Scan for the cell matching the given text and deliver its [X, Y] coordinate at center. 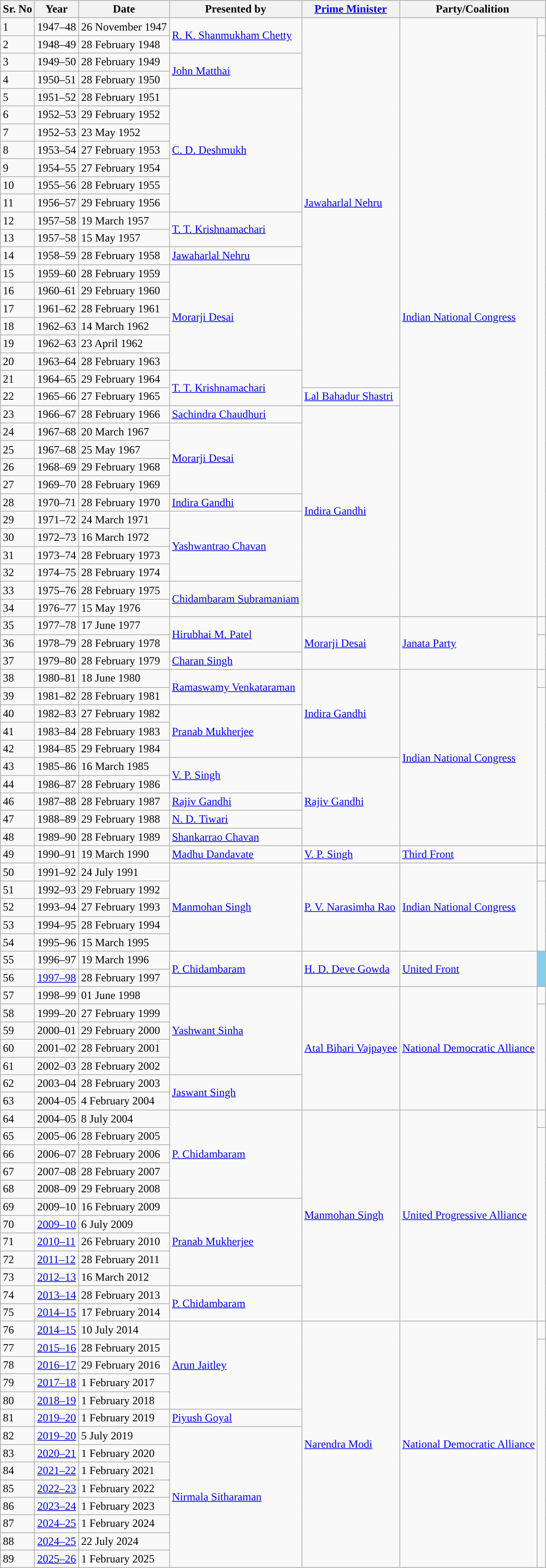
2013–14 [56, 1295]
Sr. No [18, 9]
2015–16 [56, 1348]
28 February 1963 [124, 361]
Piyush Goyal [235, 1418]
52 [18, 907]
17 [18, 309]
1980–81 [56, 678]
15 May 1976 [124, 608]
44 [18, 784]
1991–92 [56, 872]
77 [18, 1348]
19 March 1996 [124, 960]
Prime Minister [351, 9]
28 February 1969 [124, 484]
Chidambaram Subramaniam [235, 599]
28 [18, 502]
27 February 1999 [124, 1013]
Janata Party [469, 643]
Sachindra Chaudhuri [235, 414]
1 [18, 27]
P. V. Narasimha Rao [351, 907]
72 [18, 1259]
29 February 1988 [124, 819]
68 [18, 1189]
33 [18, 590]
1974–75 [56, 573]
34 [18, 608]
36 [18, 643]
16 February 2009 [124, 1207]
2020–21 [56, 1453]
28 February 2005 [124, 1136]
1977–78 [56, 626]
29 February 2016 [124, 1365]
25 May 1967 [124, 449]
1 February 2020 [124, 1453]
28 February 1955 [124, 185]
2010–11 [56, 1242]
29 February 1984 [124, 749]
88 [18, 1541]
28 February 1975 [124, 590]
2000–01 [56, 1030]
8 July 2004 [124, 1119]
28 February 2007 [124, 1171]
1 February 2023 [124, 1506]
29 February 1964 [124, 379]
28 February 2003 [124, 1084]
40 [18, 713]
56 [18, 978]
26 [18, 467]
28 February 1974 [124, 573]
1960–61 [56, 291]
2021–22 [56, 1471]
41 [18, 731]
15 March 1995 [124, 942]
29 February 2000 [124, 1030]
1961–62 [56, 309]
28 February 1948 [124, 44]
Madhu Dandavate [235, 855]
19 March 1957 [124, 221]
1997–98 [56, 978]
57 [18, 995]
28 February 1950 [124, 80]
1 February 2021 [124, 1471]
29 [18, 520]
54 [18, 942]
4 [18, 80]
84 [18, 1471]
1998–99 [56, 995]
01 June 1998 [124, 995]
29 February 1956 [124, 203]
Atal Bihari Vajpayee [351, 1048]
37 [18, 661]
Third Front [469, 855]
1988–89 [56, 819]
2022–23 [56, 1488]
R. K. Shanmukham Chetty [235, 36]
28 February 1981 [124, 696]
1956–57 [56, 203]
48 [18, 837]
27 February 1982 [124, 713]
29 February 1968 [124, 467]
30 [18, 538]
22 [18, 397]
87 [18, 1524]
1979–80 [56, 661]
38 [18, 678]
69 [18, 1207]
27 [18, 484]
29 February 1992 [124, 890]
47 [18, 819]
86 [18, 1506]
28 February 1994 [124, 925]
1992–93 [56, 890]
28 February 1986 [124, 784]
20 [18, 361]
32 [18, 573]
Date [124, 9]
61 [18, 1066]
Yashwantrao Chavan [235, 546]
1996–97 [56, 960]
1986–87 [56, 784]
28 February 1951 [124, 97]
Narendra Modi [351, 1444]
22 July 2024 [124, 1541]
23 [18, 414]
1 February 2025 [124, 1559]
Year [56, 9]
2003–04 [56, 1084]
6 [18, 115]
1990–91 [56, 855]
John Matthai [235, 71]
10 July 2014 [124, 1330]
1 February 2017 [124, 1383]
2018–19 [56, 1401]
H. D. Deve Gowda [351, 969]
13 [18, 238]
28 February 1997 [124, 978]
71 [18, 1242]
29 February 1952 [124, 115]
39 [18, 696]
Ramaswamy Venkataraman [235, 687]
28 February 1970 [124, 502]
29 February 1960 [124, 291]
31 [18, 555]
73 [18, 1277]
14 March 1962 [124, 326]
1984–85 [56, 749]
1982–83 [56, 713]
19 March 1990 [124, 855]
16 March 1985 [124, 766]
46 [18, 802]
18 [18, 326]
1964–65 [56, 379]
1951–52 [56, 97]
24 [18, 432]
C. D. Deshmukh [235, 150]
75 [18, 1312]
1973–74 [56, 555]
21 [18, 379]
2 [18, 44]
2008–09 [56, 1189]
28 February 2011 [124, 1259]
27 February 1954 [124, 167]
26 February 2010 [124, 1242]
8 [18, 150]
2025–26 [56, 1559]
70 [18, 1224]
1947–48 [56, 27]
83 [18, 1453]
80 [18, 1401]
23 May 1952 [124, 132]
28 February 1979 [124, 661]
16 [18, 291]
85 [18, 1488]
2006–07 [56, 1154]
78 [18, 1365]
50 [18, 872]
1958–59 [56, 256]
15 May 1957 [124, 238]
N. D. Tiwari [235, 819]
27 February 1965 [124, 397]
28 February 2015 [124, 1348]
28 February 2013 [124, 1295]
1 February 2024 [124, 1524]
1955–56 [56, 185]
Hirubhai M. Patel [235, 634]
51 [18, 890]
17 June 1977 [124, 626]
28 February 1949 [124, 62]
58 [18, 1013]
17 February 2014 [124, 1312]
5 [18, 97]
Party/Coalition [472, 9]
1981–82 [56, 696]
67 [18, 1171]
1948–49 [56, 44]
2002–03 [56, 1066]
1950–51 [56, 80]
United Front [469, 969]
1949–50 [56, 62]
1953–54 [56, 150]
89 [18, 1559]
12 [18, 221]
28 February 1987 [124, 802]
28 February 2006 [124, 1154]
5 July 2019 [124, 1436]
28 February 1966 [124, 414]
9 [18, 167]
1 February 2018 [124, 1401]
1985–86 [56, 766]
18 June 1980 [124, 678]
24 July 1991 [124, 872]
2023–24 [56, 1506]
16 March 1972 [124, 538]
Yashwant Sinha [235, 1030]
28 February 2001 [124, 1048]
2016–17 [56, 1365]
1999–20 [56, 1013]
2017–18 [56, 1383]
28 February 2002 [124, 1066]
19 [18, 344]
2011–12 [56, 1259]
23 April 1962 [124, 344]
2012–13 [56, 1277]
63 [18, 1101]
1966–67 [56, 414]
15 [18, 273]
1989–90 [56, 837]
27 February 1993 [124, 907]
1954–55 [56, 167]
65 [18, 1136]
2005–06 [56, 1136]
79 [18, 1383]
Charan Singh [235, 661]
82 [18, 1436]
60 [18, 1048]
4 February 2004 [124, 1101]
20 March 1967 [124, 432]
28 February 1958 [124, 256]
76 [18, 1330]
1993–94 [56, 907]
16 March 2012 [124, 1277]
2001–02 [56, 1048]
Presented by [235, 9]
14 [18, 256]
59 [18, 1030]
2007–08 [56, 1171]
1969–70 [56, 484]
1963–64 [56, 361]
25 [18, 449]
1959–60 [56, 273]
Jaswant Singh [235, 1092]
66 [18, 1154]
1972–73 [56, 538]
74 [18, 1295]
28 February 1983 [124, 731]
28 February 1989 [124, 837]
55 [18, 960]
1976–77 [56, 608]
1965–66 [56, 397]
29 February 2008 [124, 1189]
49 [18, 855]
1970–71 [56, 502]
27 February 1953 [124, 150]
28 February 1961 [124, 309]
1978–79 [56, 643]
6 July 2009 [124, 1224]
28 February 1978 [124, 643]
1 February 2019 [124, 1418]
11 [18, 203]
64 [18, 1119]
3 [18, 62]
1975–76 [56, 590]
26 November 1947 [124, 27]
1983–84 [56, 731]
28 February 1973 [124, 555]
1995–96 [56, 942]
35 [18, 626]
43 [18, 766]
53 [18, 925]
1968–69 [56, 467]
Arun Jaitley [235, 1365]
81 [18, 1418]
62 [18, 1084]
1971–72 [56, 520]
10 [18, 185]
1994–95 [56, 925]
United Progressive Alliance [469, 1216]
Lal Bahadur Shastri [351, 397]
24 March 1971 [124, 520]
42 [18, 749]
28 February 1959 [124, 273]
1 February 2022 [124, 1488]
1987–88 [56, 802]
Shankarrao Chavan [235, 837]
Nirmala Sitharaman [235, 1497]
7 [18, 132]
